Search for the cell housing the specified text and yield its (x, y) center coordinate. 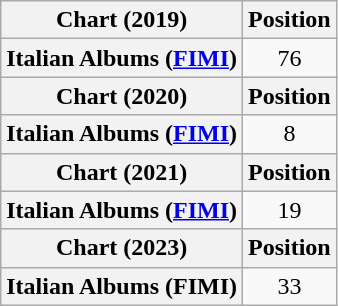
Chart (2023) (122, 248)
33 (290, 286)
Chart (2021) (122, 172)
Chart (2020) (122, 96)
8 (290, 134)
Chart (2019) (122, 20)
76 (290, 58)
19 (290, 210)
